Extract the (X, Y) coordinate from the center of the cell holding the provided text.  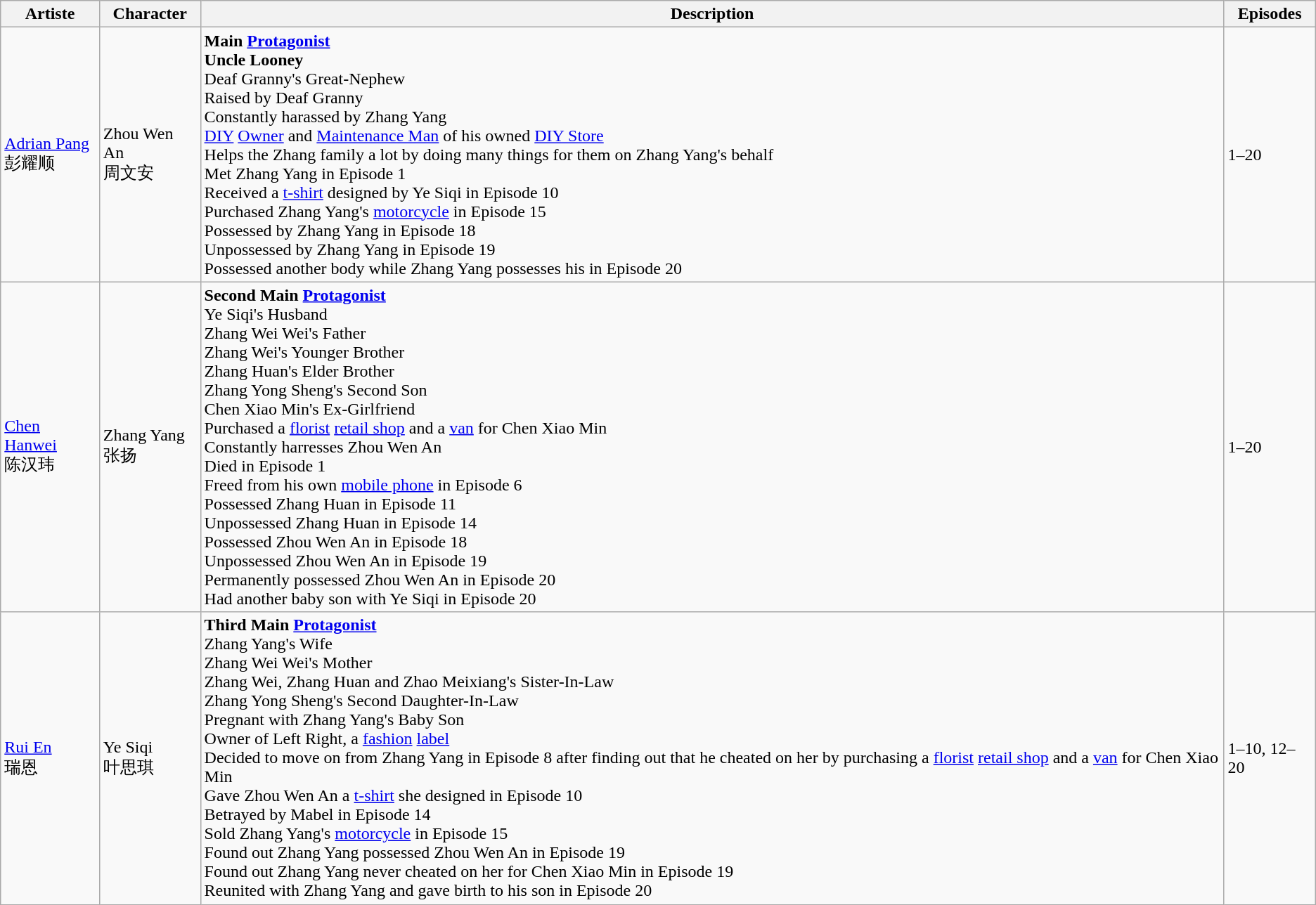
Zhang Yang张扬 (150, 447)
Description (712, 14)
1–10, 12–20 (1270, 758)
Character (150, 14)
Zhou Wen An周文安 (150, 155)
Ye Siqi叶思琪 (150, 758)
Episodes (1270, 14)
Adrian Pang彭耀顺 (51, 155)
Chen Hanwei陈汉玮 (51, 447)
Rui En瑞恩 (51, 758)
Artiste (51, 14)
